Determine the [x, y] coordinate at the center of the cell enclosing the given text.  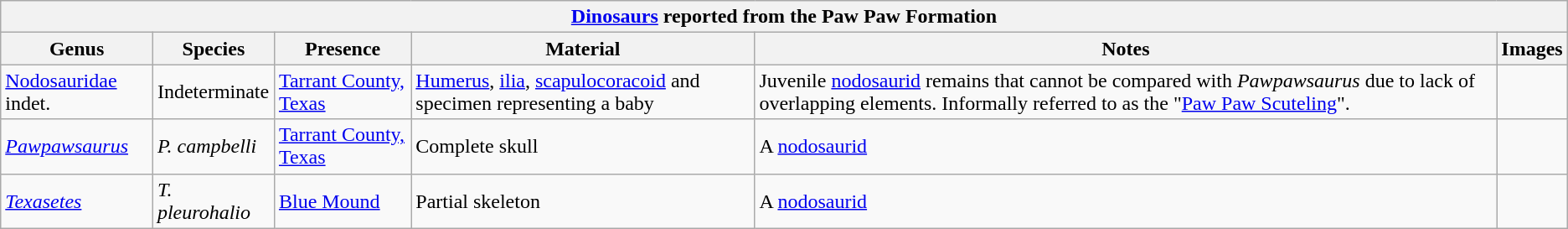
Complete skull [583, 146]
Indeterminate [213, 92]
Blue Mound [342, 201]
Dinosaurs reported from the Paw Paw Formation [784, 17]
Genus [77, 49]
Partial skeleton [583, 201]
Presence [342, 49]
T. pleurohalio [213, 201]
Species [213, 49]
Texasetes [77, 201]
Nodosauridae indet. [77, 92]
Humerus, ilia, scapulocoracoid and specimen representing a baby [583, 92]
Pawpawsaurus [77, 146]
P. campbelli [213, 146]
Images [1532, 49]
Material [583, 49]
Notes [1126, 49]
